Pinpoint the cell where the given text exists, returning its (X, Y) midpoint coordinate. 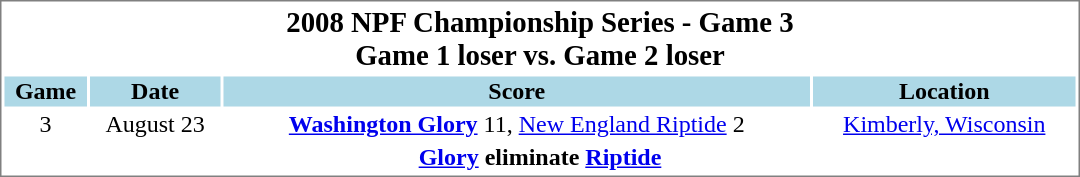
August 23 (156, 125)
Date (156, 91)
Score (517, 91)
2008 NPF Championship Series - Game 3Game 1 loser vs. Game 2 loser (540, 38)
Glory eliminate Riptide (540, 157)
Location (944, 91)
Game (45, 91)
Kimberly, Wisconsin (944, 125)
3 (45, 125)
Washington Glory 11, New England Riptide 2 (517, 125)
